Return [X, Y] of the center of cell containing provided text 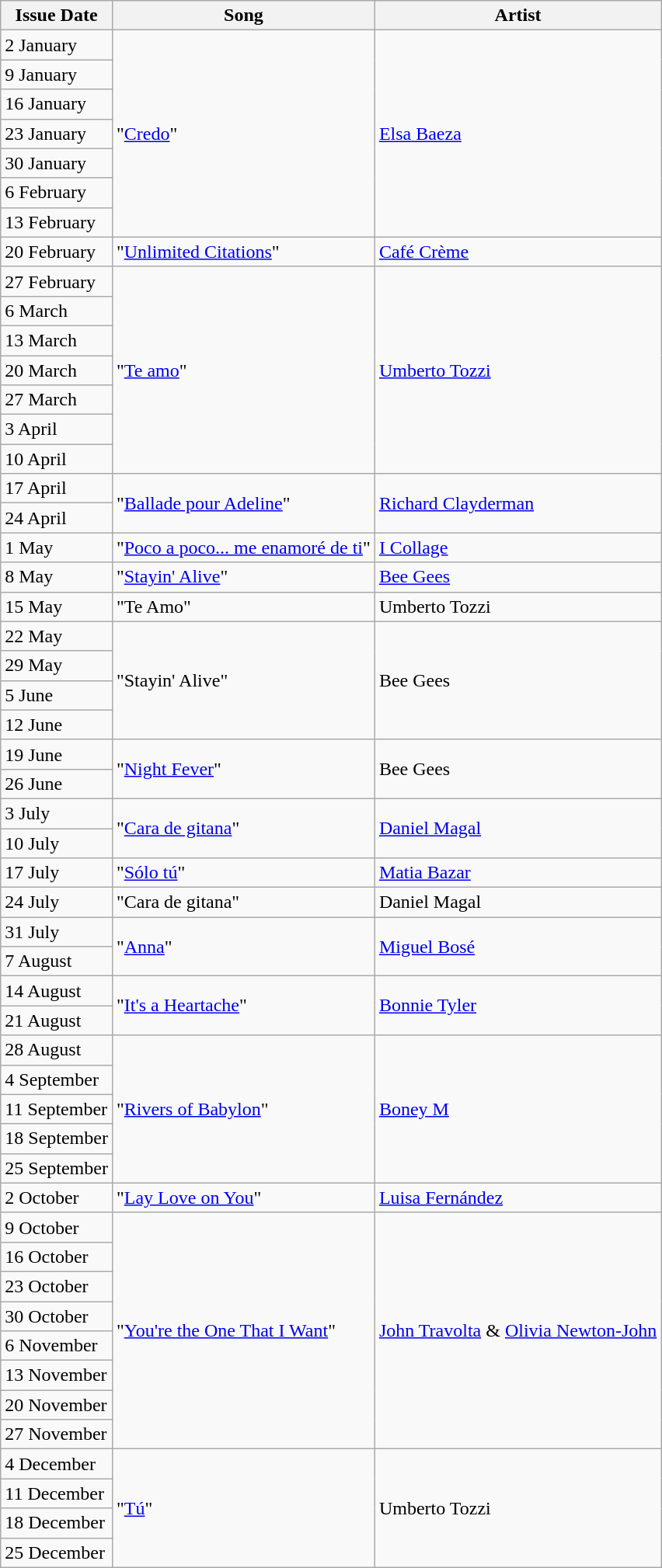
John Travolta & Olivia Newton-John [517, 1330]
6 February [57, 193]
9 October [57, 1227]
14 August [57, 991]
3 July [57, 813]
"Ballade pour Adeline" [243, 503]
18 December [57, 1523]
2 October [57, 1198]
Matia Bazar [517, 873]
23 January [57, 134]
30 January [57, 163]
18 September [57, 1139]
28 August [57, 1050]
21 August [57, 1020]
6 November [57, 1346]
Richard Clayderman [517, 503]
Bonnie Tyler [517, 1006]
11 September [57, 1109]
"Rivers of Babylon" [243, 1109]
8 May [57, 577]
17 April [57, 488]
Boney M [517, 1109]
2 January [57, 45]
"Te amo" [243, 370]
Elsa Baeza [517, 134]
Luisa Fernández [517, 1198]
23 October [57, 1286]
I Collage [517, 548]
1 May [57, 548]
"Anna" [243, 947]
"Lay Love on You" [243, 1198]
27 February [57, 281]
16 January [57, 104]
7 August [57, 961]
29 May [57, 666]
20 November [57, 1405]
"Sólo tú" [243, 873]
4 December [57, 1464]
Miguel Bosé [517, 947]
22 May [57, 636]
25 September [57, 1168]
"Credo" [243, 134]
9 January [57, 75]
Café Crème [517, 252]
31 July [57, 932]
"Te Amo" [243, 607]
Song [243, 16]
3 April [57, 429]
"Unlimited Citations" [243, 252]
17 July [57, 873]
"It's a Heartache" [243, 1006]
13 March [57, 340]
26 June [57, 784]
20 February [57, 252]
"Night Fever" [243, 769]
27 November [57, 1434]
Issue Date [57, 16]
24 April [57, 518]
12 June [57, 725]
5 June [57, 695]
20 March [57, 370]
"Tú" [243, 1508]
"You're the One That I Want" [243, 1330]
"Poco a poco... me enamoré de ti" [243, 548]
15 May [57, 607]
24 July [57, 902]
13 November [57, 1375]
10 April [57, 459]
Artist [517, 16]
19 June [57, 754]
30 October [57, 1316]
4 September [57, 1080]
11 December [57, 1493]
6 March [57, 311]
16 October [57, 1257]
10 July [57, 843]
27 March [57, 400]
13 February [57, 222]
25 December [57, 1552]
